Search for the cell housing the specified text and yield its [x, y] center coordinate. 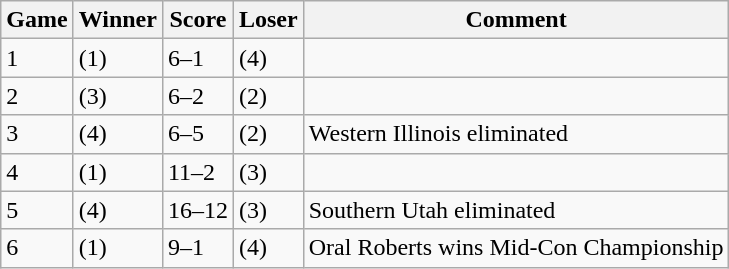
Score [198, 20]
5 [37, 210]
Western Illinois eliminated [516, 134]
6–1 [198, 58]
Game [37, 20]
11–2 [198, 172]
6–2 [198, 96]
Comment [516, 20]
Oral Roberts wins Mid-Con Championship [516, 248]
4 [37, 172]
Winner [118, 20]
9–1 [198, 248]
Southern Utah eliminated [516, 210]
16–12 [198, 210]
1 [37, 58]
Loser [268, 20]
6 [37, 248]
3 [37, 134]
6–5 [198, 134]
2 [37, 96]
